From the cell containing the given text, extract its center point as (x, y) coordinate. 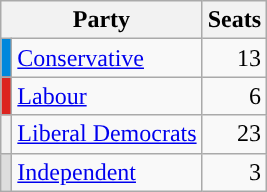
13 (234, 58)
Seats (234, 20)
23 (234, 134)
6 (234, 96)
3 (234, 172)
Labour (107, 96)
Party (102, 20)
Conservative (107, 58)
Liberal Democrats (107, 134)
Independent (107, 172)
